Pinpoint the cell where the given text exists, returning its [x, y] midpoint coordinate. 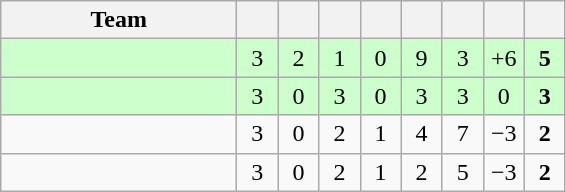
+6 [504, 58]
9 [422, 58]
4 [422, 134]
Team [119, 20]
7 [462, 134]
